For the text-containing cell, return its midpoint in [x, y] coordinate format. 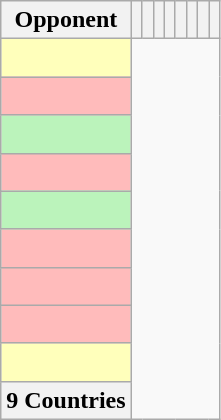
9 Countries [66, 400]
Opponent [66, 20]
